Provide the (x, y) coordinate of the cell's center where the given text is located.  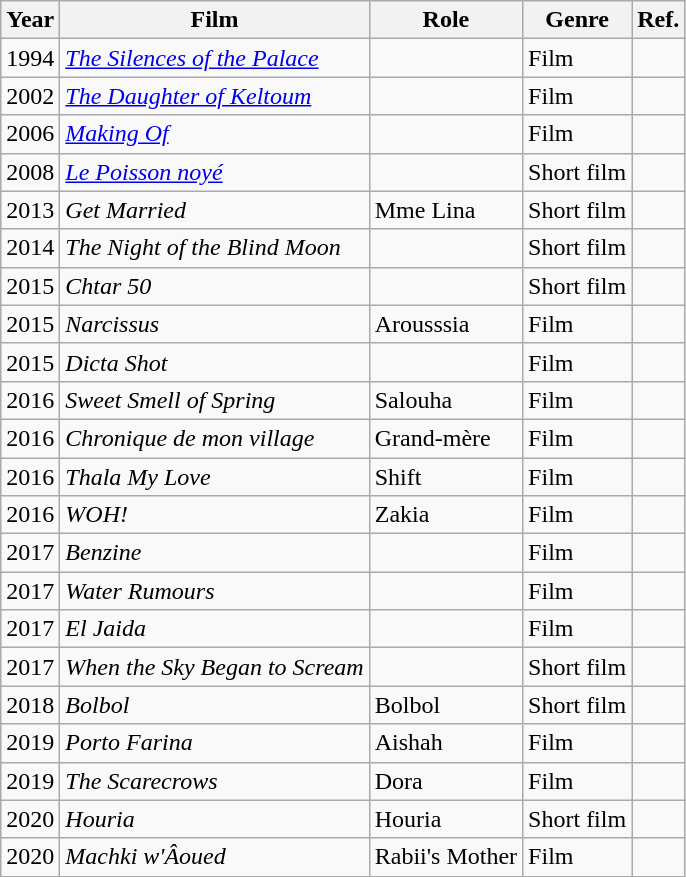
2008 (30, 172)
Grand-mère (446, 438)
Chronique de mon village (214, 438)
The Scarecrows (214, 781)
Making Of (214, 134)
WOH! (214, 515)
Chtar 50 (214, 286)
Thala My Love (214, 477)
Shift (446, 477)
Mme Lina (446, 210)
Machki w'Âoued (214, 857)
Aishah (446, 743)
The Silences of the Palace (214, 58)
Ref. (658, 20)
When the Sky Began to Scream (214, 667)
Year (30, 20)
Benzine (214, 553)
Role (446, 20)
The Daughter of Keltoum (214, 96)
2002 (30, 96)
2013 (30, 210)
Salouha (446, 400)
Porto Farina (214, 743)
Zakia (446, 515)
1994 (30, 58)
Dora (446, 781)
El Jaida (214, 629)
2006 (30, 134)
Rabii's Mother (446, 857)
2018 (30, 705)
Dicta Shot (214, 362)
Water Rumours (214, 591)
The Night of the Blind Moon (214, 248)
Sweet Smell of Spring (214, 400)
Le Poisson noyé (214, 172)
Genre (578, 20)
Get Married (214, 210)
Narcissus (214, 324)
2014 (30, 248)
Arousssia (446, 324)
